From the cell containing the given text, extract its center point as (x, y) coordinate. 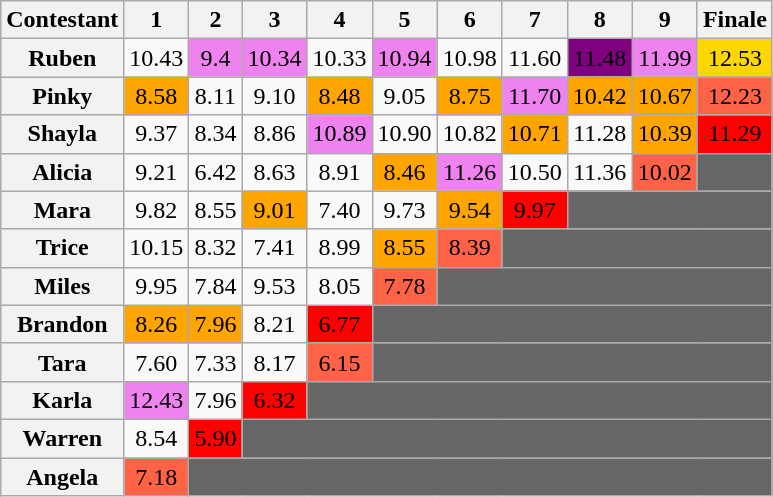
Warren (62, 438)
10.43 (156, 58)
8.54 (156, 438)
8.21 (274, 324)
9.53 (274, 286)
11.28 (600, 134)
Pinky (62, 96)
10.94 (404, 58)
7.84 (216, 286)
8 (600, 20)
7.60 (156, 362)
7.18 (156, 477)
Brandon (62, 324)
8.34 (216, 134)
6.42 (216, 172)
7.40 (340, 210)
9.05 (404, 96)
8.05 (340, 286)
11.26 (470, 172)
Shayla (62, 134)
1 (156, 20)
Finale (734, 20)
6 (470, 20)
9 (664, 20)
8.46 (404, 172)
8.63 (274, 172)
10.33 (340, 58)
Mara (62, 210)
9.54 (470, 210)
11.60 (534, 58)
8.39 (470, 248)
8.58 (156, 96)
8.75 (470, 96)
8.26 (156, 324)
10.02 (664, 172)
5 (404, 20)
8.91 (340, 172)
Contestant (62, 20)
7.41 (274, 248)
10.67 (664, 96)
Tara (62, 362)
9.21 (156, 172)
11.29 (734, 134)
10.34 (274, 58)
4 (340, 20)
Angela (62, 477)
8.99 (340, 248)
9.01 (274, 210)
12.23 (734, 96)
9.97 (534, 210)
10.71 (534, 134)
Karla (62, 400)
Miles (62, 286)
6.77 (340, 324)
7.78 (404, 286)
9.10 (274, 96)
10.42 (600, 96)
Trice (62, 248)
10.15 (156, 248)
8.11 (216, 96)
11.48 (600, 58)
Ruben (62, 58)
8.48 (340, 96)
2 (216, 20)
11.70 (534, 96)
12.53 (734, 58)
9.73 (404, 210)
Alicia (62, 172)
10.98 (470, 58)
8.86 (274, 134)
10.50 (534, 172)
10.89 (340, 134)
3 (274, 20)
6.32 (274, 400)
8.32 (216, 248)
6.15 (340, 362)
7.33 (216, 362)
9.82 (156, 210)
10.82 (470, 134)
9.4 (216, 58)
7 (534, 20)
10.39 (664, 134)
9.95 (156, 286)
11.36 (600, 172)
5.90 (216, 438)
8.17 (274, 362)
9.37 (156, 134)
10.90 (404, 134)
11.99 (664, 58)
12.43 (156, 400)
